Return the [x, y] coordinate for the center point of the cell that contains the specified text.  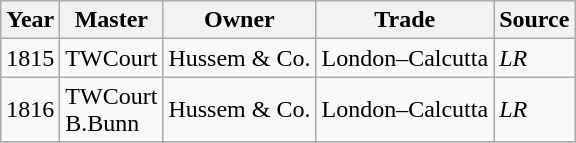
Owner [240, 20]
Trade [405, 20]
TWCourt [112, 58]
1815 [30, 58]
Year [30, 20]
Source [534, 20]
Master [112, 20]
1816 [30, 110]
TWCourtB.Bunn [112, 110]
